Return (x, y) of the center of cell containing provided text 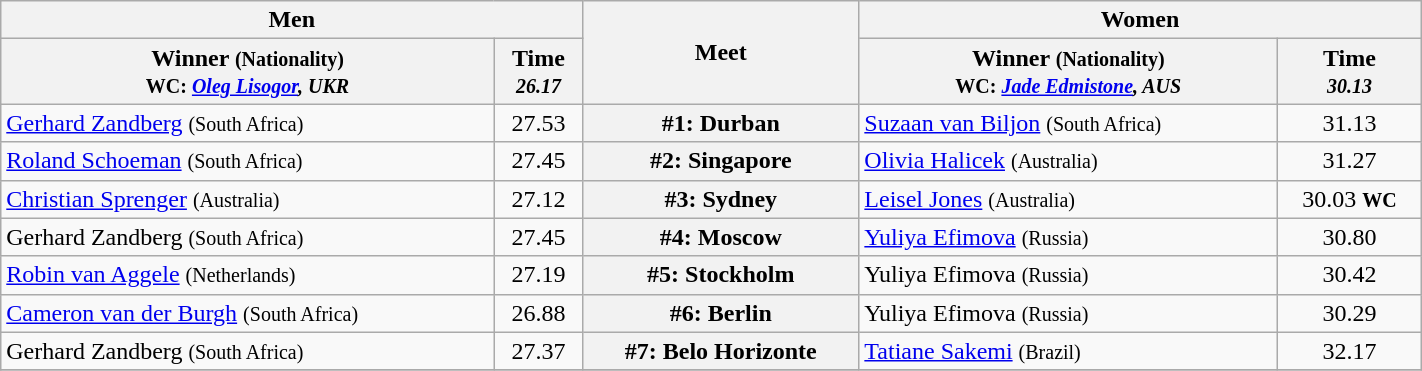
Christian Sprenger (Australia) (248, 199)
27.37 (538, 351)
Time 26.17 (538, 72)
#7: Belo Horizonte (721, 351)
Time30.13 (1350, 72)
Cameron van der Burgh (South Africa) (248, 313)
27.12 (538, 199)
32.17 (1350, 351)
Men (292, 20)
31.13 (1350, 123)
Robin van Aggele (Netherlands) (248, 275)
26.88 (538, 313)
#4: Moscow (721, 237)
30.42 (1350, 275)
Winner (Nationality) WC: Oleg Lisogor, UKR (248, 72)
Women (1140, 20)
Olivia Halicek (Australia) (1068, 161)
#5: Stockholm (721, 275)
30.29 (1350, 313)
31.27 (1350, 161)
Roland Schoeman (South Africa) (248, 161)
#1: Durban (721, 123)
#2: Singapore (721, 161)
Meet (721, 52)
#6: Berlin (721, 313)
27.53 (538, 123)
#3: Sydney (721, 199)
Winner (Nationality)WC: Jade Edmistone, AUS (1068, 72)
Tatiane Sakemi (Brazil) (1068, 351)
Leisel Jones (Australia) (1068, 199)
27.19 (538, 275)
30.80 (1350, 237)
30.03 WC (1350, 199)
Suzaan van Biljon (South Africa) (1068, 123)
